Return the [x, y] coordinate for the center point of the cell that contains the specified text.  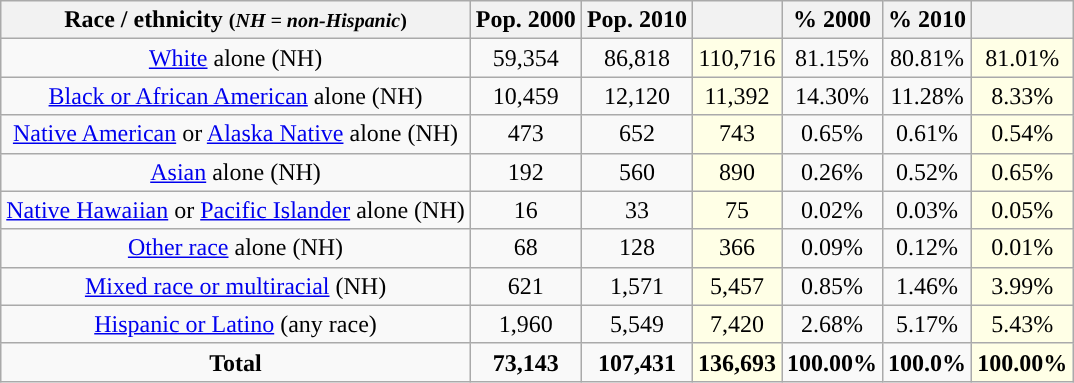
621 [526, 286]
12,120 [636, 96]
1,571 [636, 286]
Hispanic or Latino (any race) [236, 324]
10,459 [526, 96]
0.03% [928, 210]
473 [526, 134]
% 2010 [928, 20]
890 [736, 172]
3.99% [1022, 286]
Race / ethnicity (NH = non-Hispanic) [236, 20]
White alone (NH) [236, 58]
560 [636, 172]
100.0% [928, 362]
Pop. 2000 [526, 20]
16 [526, 210]
128 [636, 248]
2.68% [832, 324]
366 [736, 248]
652 [636, 134]
86,818 [636, 58]
0.02% [832, 210]
Pop. 2010 [636, 20]
81.01% [1022, 58]
59,354 [526, 58]
Native Hawaiian or Pacific Islander alone (NH) [236, 210]
14.30% [832, 96]
1.46% [928, 286]
5.43% [1022, 324]
Black or African American alone (NH) [236, 96]
% 2000 [832, 20]
8.33% [1022, 96]
110,716 [736, 58]
11,392 [736, 96]
0.12% [928, 248]
73,143 [526, 362]
80.81% [928, 58]
0.05% [1022, 210]
11.28% [928, 96]
0.52% [928, 172]
33 [636, 210]
136,693 [736, 362]
5.17% [928, 324]
Asian alone (NH) [236, 172]
107,431 [636, 362]
0.09% [832, 248]
Other race alone (NH) [236, 248]
7,420 [736, 324]
0.54% [1022, 134]
0.61% [928, 134]
Mixed race or multiracial (NH) [236, 286]
1,960 [526, 324]
75 [736, 210]
68 [526, 248]
192 [526, 172]
743 [736, 134]
5,549 [636, 324]
0.85% [832, 286]
Total [236, 362]
5,457 [736, 286]
Native American or Alaska Native alone (NH) [236, 134]
0.01% [1022, 248]
81.15% [832, 58]
0.26% [832, 172]
